Return the (x, y) coordinate for the center point of the cell that contains the specified text.  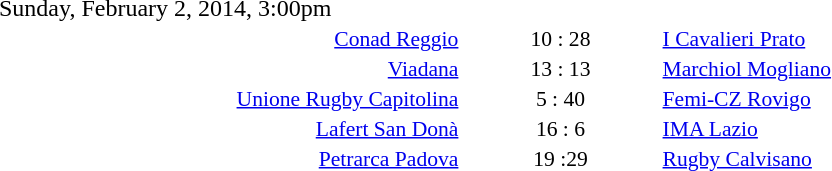
13 : 13 (560, 68)
16 : 6 (560, 128)
10 : 28 (560, 38)
5 : 40 (560, 98)
